Return the [x, y] coordinate for the center point of the cell that contains the specified text.  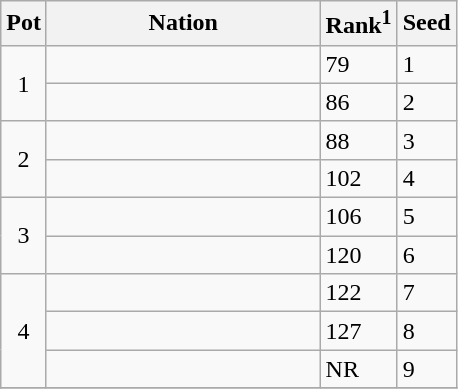
9 [426, 369]
6 [426, 255]
NR [358, 369]
120 [358, 255]
Rank1 [358, 24]
Nation [183, 24]
88 [358, 140]
Seed [426, 24]
86 [358, 102]
79 [358, 64]
5 [426, 217]
106 [358, 217]
102 [358, 178]
127 [358, 331]
Pot [24, 24]
8 [426, 331]
7 [426, 293]
122 [358, 293]
